Locate the cell with the specified text and output its (x, y) center coordinate. 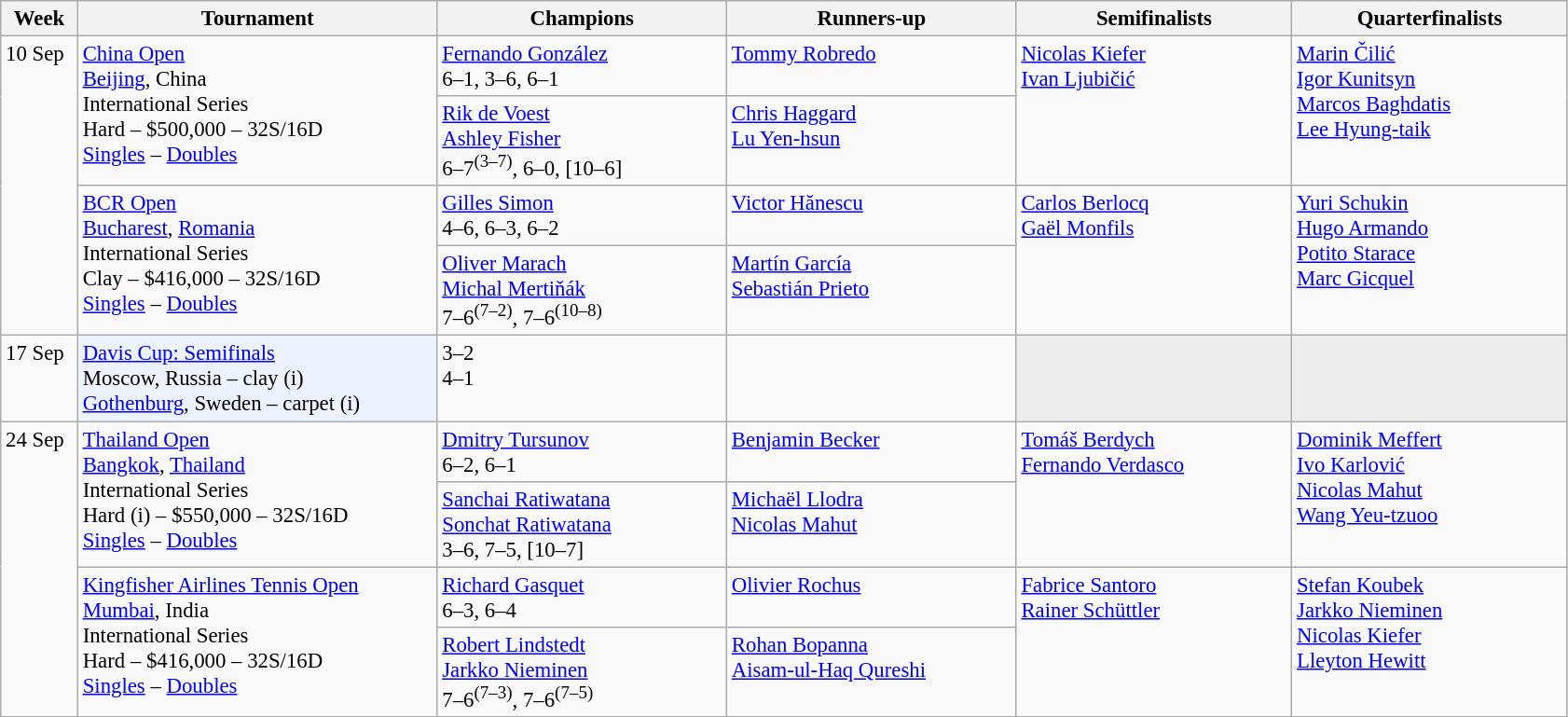
Yuri Schukin Hugo Armando Potito Starace Marc Gicquel (1430, 261)
Dmitry Tursunov6–2, 6–1 (582, 451)
Olivier Rochus (873, 597)
Runners-up (873, 19)
Davis Cup: Semifinals Moscow, Russia – clay (i) Gothenburg, Sweden – carpet (i) (257, 379)
3–2 4–1 (582, 379)
Thailand Open Bangkok, ThailandInternational SeriesHard (i) – $550,000 – 32S/16DSingles – Doubles (257, 494)
Nicolas Kiefer Ivan Ljubičić (1154, 112)
Chris Haggard Lu Yen-hsun (873, 141)
BCR Open Bucharest, RomaniaInternational SeriesClay – $416,000 – 32S/16DSingles – Doubles (257, 261)
Robert Lindstedt Jarkko Nieminen7–6(7–3), 7–6(7–5) (582, 671)
Marin Čilić Igor Kunitsyn Marcos Baghdatis Lee Hyung-taik (1430, 112)
Fabrice Santoro Rainer Schüttler (1154, 641)
Quarterfinalists (1430, 19)
Rik de Voest Ashley Fisher6–7(3–7), 6–0, [10–6] (582, 141)
10 Sep (39, 186)
Rohan Bopanna Aisam-ul-Haq Qureshi (873, 671)
Semifinalists (1154, 19)
Benjamin Becker (873, 451)
Kingfisher Airlines Tennis Open Mumbai, IndiaInternational SeriesHard – $416,000 – 32S/16DSingles – Doubles (257, 641)
Champions (582, 19)
China Open Beijing, ChinaInternational SeriesHard – $500,000 – 32S/16DSingles – Doubles (257, 112)
17 Sep (39, 379)
Dominik Meffert Ivo Karlović Nicolas Mahut Wang Yeu-tzuoo (1430, 494)
Richard Gasquet6–3, 6–4 (582, 597)
Tournament (257, 19)
Martín García Sebastián Prieto (873, 291)
Fernando González 6–1, 3–6, 6–1 (582, 67)
Carlos Berlocq Gaël Monfils (1154, 261)
Victor Hănescu (873, 216)
Tommy Robredo (873, 67)
24 Sep (39, 569)
Stefan Koubek Jarkko Nieminen Nicolas Kiefer Lleyton Hewitt (1430, 641)
Tomáš Berdych Fernando Verdasco (1154, 494)
Sanchai Ratiwatana Sonchat Ratiwatana3–6, 7–5, [10–7] (582, 524)
Michaël Llodra Nicolas Mahut (873, 524)
Week (39, 19)
Gilles Simon4–6, 6–3, 6–2 (582, 216)
Oliver Marach Michal Mertiňák7–6(7–2), 7–6(10–8) (582, 291)
